Capture the cell that displays the provided text and extract its (X, Y) central coordinate. 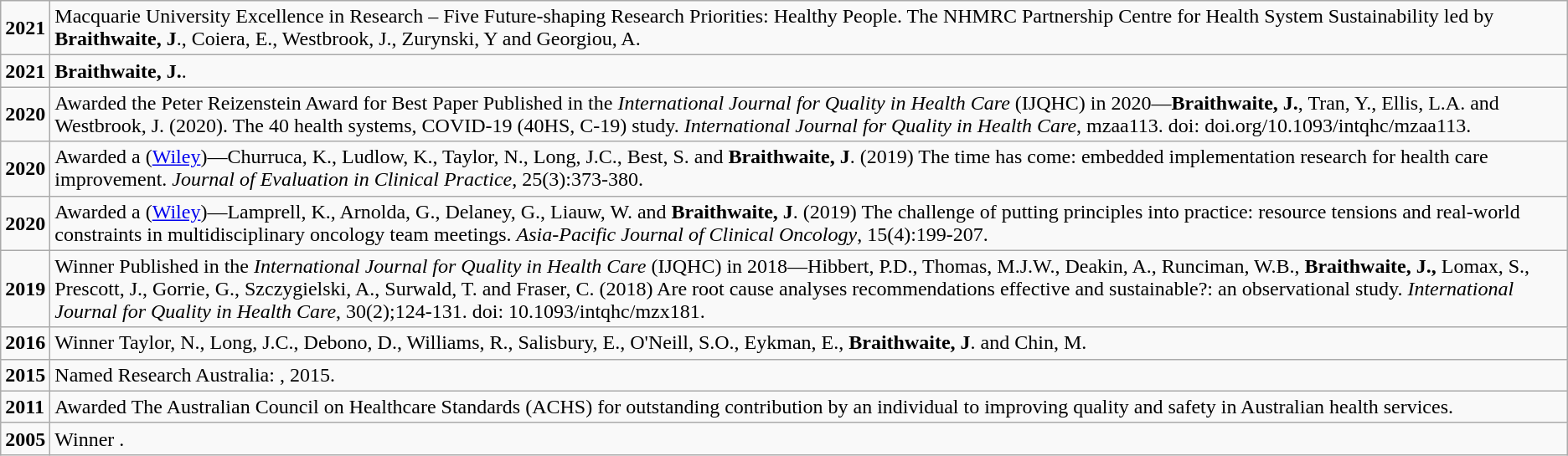
2005 (25, 438)
Named Research Australia: , 2015. (809, 375)
2016 (25, 343)
Winner . (809, 438)
2019 (25, 289)
2015 (25, 375)
Braithwaite, J.. (809, 71)
Winner Taylor, N., Long, J.C., Debono, D., Williams, R., Salisbury, E., O'Neill, S.O., Eykman, E., Braithwaite, J. and Chin, M. (809, 343)
2011 (25, 407)
